Provide the (x, y) coordinate of the cell's center where the given text is located.  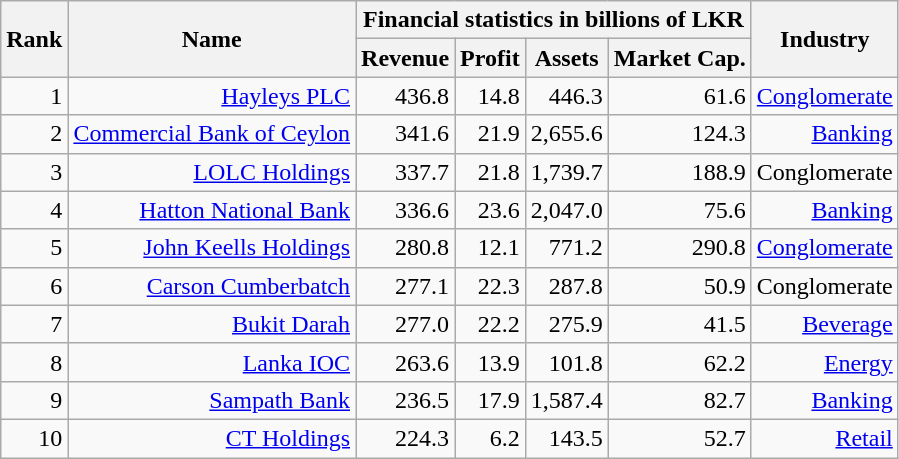
13.9 (490, 362)
6.2 (490, 438)
771.2 (566, 248)
2,047.0 (566, 210)
341.6 (406, 134)
14.8 (490, 96)
277.1 (406, 286)
101.8 (566, 362)
6 (34, 286)
7 (34, 324)
LOLC Holdings (212, 172)
41.5 (680, 324)
446.3 (566, 96)
188.9 (680, 172)
124.3 (680, 134)
3 (34, 172)
75.6 (680, 210)
61.6 (680, 96)
263.6 (406, 362)
23.6 (490, 210)
Name (212, 39)
236.5 (406, 400)
143.5 (566, 438)
5 (34, 248)
2,655.6 (566, 134)
Revenue (406, 58)
337.7 (406, 172)
Retail (824, 438)
82.7 (680, 400)
9 (34, 400)
50.9 (680, 286)
52.7 (680, 438)
277.0 (406, 324)
280.8 (406, 248)
John Keells Holdings (212, 248)
287.8 (566, 286)
Commercial Bank of Ceylon (212, 134)
Industry (824, 39)
Bukit Darah (212, 324)
62.2 (680, 362)
1 (34, 96)
290.8 (680, 248)
Energy (824, 362)
8 (34, 362)
21.9 (490, 134)
Carson Cumberbatch (212, 286)
1,587.4 (566, 400)
Financial statistics in billions of LKR (554, 20)
22.2 (490, 324)
436.8 (406, 96)
224.3 (406, 438)
Rank (34, 39)
12.1 (490, 248)
275.9 (566, 324)
17.9 (490, 400)
4 (34, 210)
2 (34, 134)
Market Cap. (680, 58)
336.6 (406, 210)
Hatton National Bank (212, 210)
Sampath Bank (212, 400)
CT Holdings (212, 438)
Hayleys PLC (212, 96)
10 (34, 438)
Profit (490, 58)
22.3 (490, 286)
Beverage (824, 324)
Assets (566, 58)
1,739.7 (566, 172)
Lanka IOC (212, 362)
21.8 (490, 172)
